Detect which cell encompasses the target text, then output its (X, Y) center coordinate. 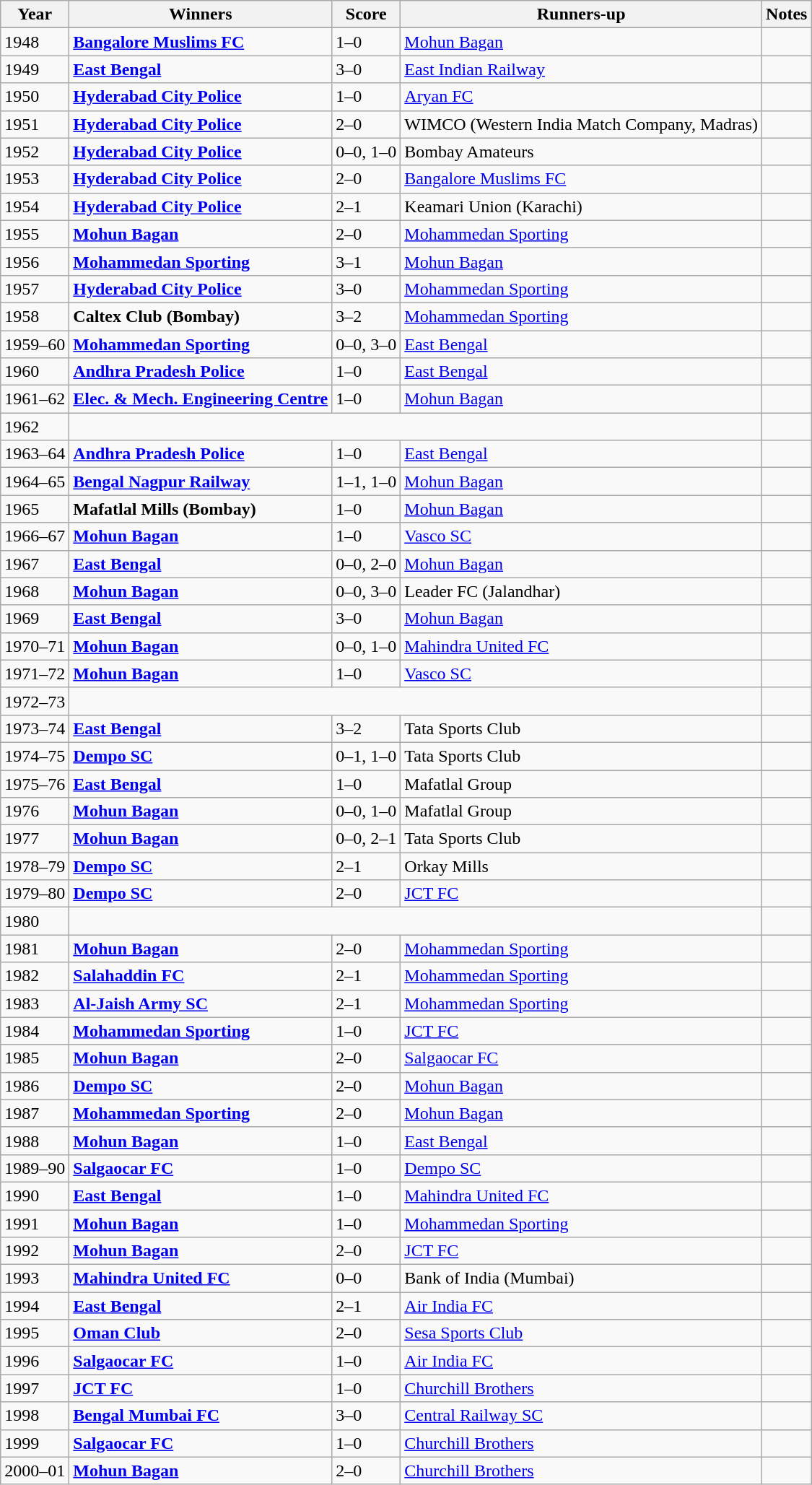
1977 (35, 839)
1967 (35, 564)
Leader FC (Jalandhar) (582, 591)
1976 (35, 811)
Aryan FC (582, 97)
East Indian Railway (582, 69)
1993 (35, 1279)
1949 (35, 69)
Central Railway SC (582, 1416)
1961–62 (35, 399)
Keamari Union (Karachi) (582, 206)
1997 (35, 1388)
1987 (35, 1113)
1955 (35, 234)
1948 (35, 42)
1972–73 (35, 701)
2000–01 (35, 1471)
1991 (35, 1224)
Bengal Nagpur Railway (201, 482)
1988 (35, 1141)
1978–79 (35, 866)
1998 (35, 1416)
1982 (35, 976)
Bombay Amateurs (582, 152)
1953 (35, 179)
1969 (35, 619)
1966–67 (35, 536)
Mafatlal Mills (Bombay) (201, 509)
1985 (35, 1058)
1956 (35, 261)
0–0, 2–0 (367, 564)
1962 (35, 427)
1999 (35, 1443)
1952 (35, 152)
1–1, 1–0 (367, 482)
Notes (787, 14)
1992 (35, 1251)
1984 (35, 1031)
1989–90 (35, 1168)
Caltex Club (Bombay) (201, 316)
1995 (35, 1333)
1974–75 (35, 756)
Bengal Mumbai FC (201, 1416)
Elec. & Mech. Engineering Centre (201, 399)
1986 (35, 1086)
Salahaddin FC (201, 976)
Score (367, 14)
1970–71 (35, 646)
Sesa Sports Club (582, 1333)
3–1 (367, 261)
1964–65 (35, 482)
1958 (35, 316)
0–0 (367, 1279)
1994 (35, 1306)
Al-Jaish Army SC (201, 1003)
1963–64 (35, 454)
Year (35, 14)
1975–76 (35, 783)
1959–60 (35, 344)
Bank of India (Mumbai) (582, 1279)
1980 (35, 921)
1954 (35, 206)
1983 (35, 1003)
1981 (35, 949)
1979–80 (35, 894)
1950 (35, 97)
1990 (35, 1196)
Runners-up (582, 14)
1960 (35, 372)
Orkay Mills (582, 866)
WIMCO (Western India Match Company, Madras) (582, 124)
0–0, 2–1 (367, 839)
1951 (35, 124)
1973–74 (35, 728)
Oman Club (201, 1333)
1971–72 (35, 674)
1965 (35, 509)
Winners (201, 14)
1957 (35, 289)
0–1, 1–0 (367, 756)
1996 (35, 1361)
1968 (35, 591)
